Locate the cell with the specified text and output its [X, Y] center coordinate. 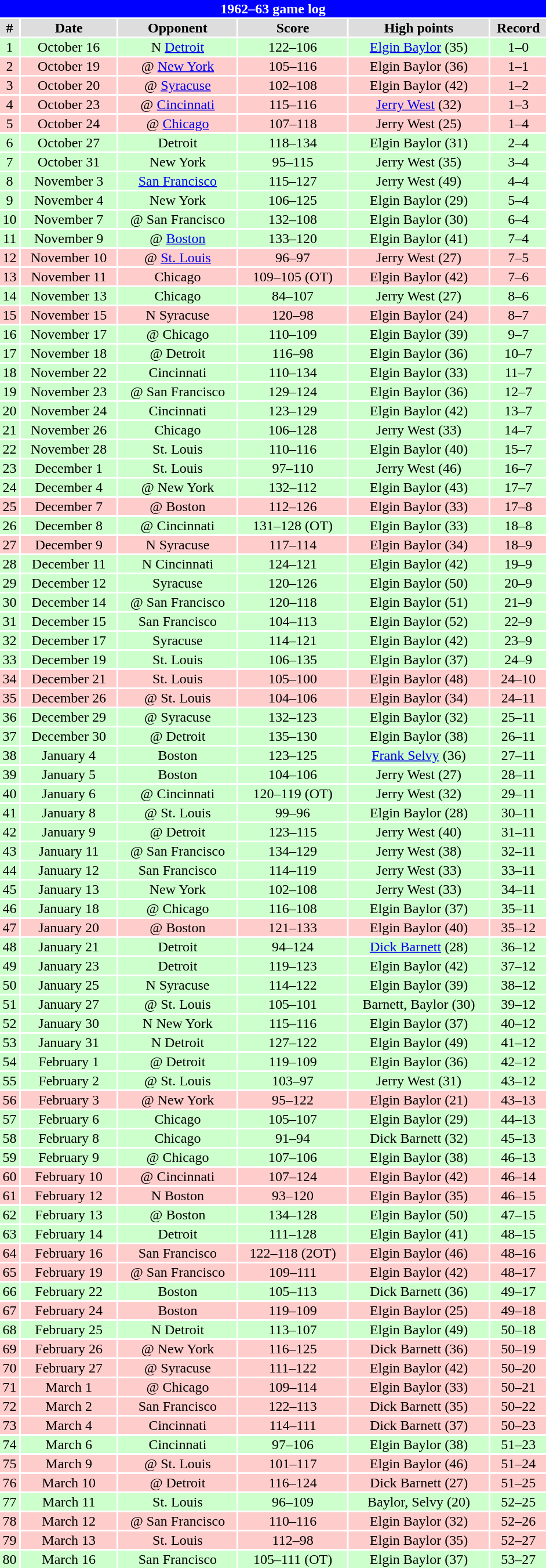
October 27 [68, 143]
15 [9, 315]
20 [9, 411]
November 11 [68, 277]
18–8 [518, 526]
132–108 [293, 219]
24 [9, 487]
28 [9, 564]
February 24 [68, 1310]
55 [9, 1081]
53 [9, 1042]
49 [9, 966]
January 11 [68, 851]
February 10 [68, 1176]
114–111 [293, 1425]
94–124 [293, 947]
58 [9, 1138]
44 [9, 870]
Date [68, 28]
December 4 [68, 487]
20–9 [518, 583]
75 [9, 1464]
December 29 [68, 717]
March 1 [68, 1387]
18 [9, 372]
114–122 [293, 985]
36 [9, 717]
110–134 [293, 372]
November 10 [68, 258]
11 [9, 238]
95–122 [293, 1100]
October 20 [68, 85]
35 [9, 698]
December 26 [68, 698]
45–13 [518, 1138]
26 [9, 526]
13 [9, 277]
79 [9, 1540]
97–106 [293, 1444]
116–98 [293, 353]
23 [9, 468]
3–4 [518, 162]
December 14 [68, 602]
105–107 [293, 1119]
Dick Barnett (28) [419, 947]
1–2 [518, 85]
February 22 [68, 1291]
48–16 [518, 1253]
46 [9, 908]
January 20 [68, 928]
February 27 [68, 1368]
8 [9, 181]
6–4 [518, 219]
Elgin Baylor (51) [419, 602]
105–113 [293, 1291]
January 21 [68, 947]
40–12 [518, 1023]
131–128 (OT) [293, 526]
21 [9, 430]
February 25 [68, 1330]
High points [419, 28]
Dick Barnett (37) [419, 1425]
November 26 [68, 430]
93–120 [293, 1196]
9–7 [518, 334]
73 [9, 1425]
109–105 (OT) [293, 277]
25 [9, 506]
66 [9, 1291]
Jerry West (40) [419, 832]
Elgin Baylor (25) [419, 1310]
39 [9, 774]
9 [9, 200]
123–125 [293, 755]
Barnett, Baylor (30) [419, 1004]
March 16 [68, 1559]
70 [9, 1368]
78 [9, 1521]
72 [9, 1406]
March 10 [68, 1483]
52 [9, 1023]
121–133 [293, 928]
1–0 [518, 47]
74 [9, 1444]
24–10 [518, 679]
February 13 [68, 1215]
26–11 [518, 736]
42 [9, 832]
March 4 [68, 1425]
October 31 [68, 162]
105–100 [293, 679]
March 13 [68, 1540]
37 [9, 736]
14–7 [518, 430]
52–27 [518, 1540]
120–118 [293, 602]
32–11 [518, 851]
March 6 [68, 1444]
59 [9, 1157]
February 26 [68, 1349]
17–7 [518, 487]
10–7 [518, 353]
124–121 [293, 564]
84–107 [293, 296]
16 [9, 334]
38 [9, 755]
113–107 [293, 1330]
109–114 [293, 1387]
91–94 [293, 1138]
February 1 [68, 1062]
N Cincinnati [177, 564]
11–7 [518, 372]
68 [9, 1330]
32 [9, 640]
51–25 [518, 1483]
January 25 [68, 985]
November 9 [68, 238]
107–118 [293, 124]
63 [9, 1234]
January 12 [68, 870]
80 [9, 1559]
123–115 [293, 832]
50–21 [518, 1387]
2–4 [518, 143]
44–13 [518, 1119]
Elgin Baylor (31) [419, 143]
December 1 [68, 468]
123–129 [293, 411]
52–25 [518, 1502]
33 [9, 660]
105–101 [293, 1004]
Elgin Baylor (28) [419, 813]
Jerry West (25) [419, 124]
19–9 [518, 564]
46–13 [518, 1157]
52–26 [518, 1521]
41 [9, 813]
29 [9, 583]
135–130 [293, 736]
6 [9, 143]
53–27 [518, 1559]
120–126 [293, 583]
96–109 [293, 1502]
50–23 [518, 1425]
122–106 [293, 47]
November 17 [68, 334]
120–119 (OT) [293, 794]
January 5 [68, 774]
# [9, 28]
111–128 [293, 1234]
4 [9, 104]
134–129 [293, 851]
November 28 [68, 449]
48 [9, 947]
25–11 [518, 717]
69 [9, 1349]
17 [9, 353]
46–15 [518, 1196]
Jerry West (49) [419, 181]
48–15 [518, 1234]
February 8 [68, 1138]
December 15 [68, 621]
42–12 [518, 1062]
November 13 [68, 296]
1–3 [518, 104]
28–11 [518, 774]
64 [9, 1253]
7–5 [518, 258]
67 [9, 1310]
35–11 [518, 908]
8–6 [518, 296]
43 [9, 851]
17–8 [518, 506]
Elgin Baylor (43) [419, 487]
39–12 [518, 1004]
132–112 [293, 487]
30–11 [518, 813]
February 12 [68, 1196]
Jerry West (35) [419, 162]
106–128 [293, 430]
January 27 [68, 1004]
31 [9, 621]
114–119 [293, 870]
January 8 [68, 813]
76 [9, 1483]
December 30 [68, 736]
December 7 [68, 506]
19 [9, 392]
Baylor, Selvy (20) [419, 1502]
12–7 [518, 392]
50–20 [518, 1368]
49–17 [518, 1291]
14 [9, 296]
107–106 [293, 1157]
March 12 [68, 1521]
January 30 [68, 1023]
29–11 [518, 794]
2 [9, 66]
8–7 [518, 315]
Opponent [177, 28]
5 [9, 124]
February 6 [68, 1119]
November 15 [68, 315]
Jerry West (46) [419, 468]
Elgin Baylor (48) [419, 679]
7 [9, 162]
November 18 [68, 353]
109–111 [293, 1272]
March 11 [68, 1502]
March 2 [68, 1406]
97–110 [293, 468]
1–4 [518, 124]
January 31 [68, 1042]
31–11 [518, 832]
December 8 [68, 526]
7–4 [518, 238]
103–97 [293, 1081]
22 [9, 449]
1–1 [518, 66]
N Boston [177, 1196]
35–12 [518, 928]
48–17 [518, 1272]
October 23 [68, 104]
10 [9, 219]
51 [9, 1004]
50–19 [518, 1349]
November 24 [68, 411]
106–125 [293, 200]
November 23 [68, 392]
March 9 [68, 1464]
16–7 [518, 468]
4–4 [518, 181]
22–9 [518, 621]
Jerry West (31) [419, 1081]
118–134 [293, 143]
21–9 [518, 602]
50–18 [518, 1330]
November 3 [68, 181]
104–113 [293, 621]
116–124 [293, 1483]
27–11 [518, 755]
36–12 [518, 947]
November 4 [68, 200]
5–4 [518, 200]
1962–63 game log [273, 9]
December 12 [68, 583]
60 [9, 1176]
January 6 [68, 794]
November 22 [68, 372]
October 16 [68, 47]
62 [9, 1215]
18–9 [518, 545]
February 9 [68, 1157]
57 [9, 1119]
56 [9, 1100]
119–123 [293, 966]
February 16 [68, 1253]
Elgin Baylor (30) [419, 219]
120–98 [293, 315]
37–12 [518, 966]
December 11 [68, 564]
January 13 [68, 889]
February 2 [68, 1081]
15–7 [518, 449]
October 19 [68, 66]
50 [9, 985]
30 [9, 602]
November 7 [68, 219]
13–7 [518, 411]
77 [9, 1502]
105–111 (OT) [293, 1559]
January 9 [68, 832]
38–12 [518, 985]
Elgin Baylor (21) [419, 1100]
117–114 [293, 545]
96–97 [293, 258]
112–126 [293, 506]
51–24 [518, 1464]
40 [9, 794]
December 21 [68, 679]
January 18 [68, 908]
12 [9, 258]
24–9 [518, 660]
54 [9, 1062]
December 19 [68, 660]
Frank Selvy (36) [419, 755]
October 24 [68, 124]
122–113 [293, 1406]
111–122 [293, 1368]
46–14 [518, 1176]
114–121 [293, 640]
Dick Barnett (32) [419, 1138]
1 [9, 47]
January 4 [68, 755]
January 23 [68, 966]
71 [9, 1387]
110–109 [293, 334]
47 [9, 928]
27 [9, 545]
41–12 [518, 1042]
51–23 [518, 1444]
43–13 [518, 1100]
February 19 [68, 1272]
Score [293, 28]
116–108 [293, 908]
Dick Barnett (35) [419, 1406]
112–98 [293, 1540]
December 9 [68, 545]
34 [9, 679]
106–135 [293, 660]
65 [9, 1272]
33–11 [518, 870]
December 17 [68, 640]
122–118 (2OT) [293, 1253]
105–116 [293, 66]
Dick Barnett (27) [419, 1483]
134–128 [293, 1215]
Jerry West (38) [419, 851]
7–6 [518, 277]
45 [9, 889]
N New York [177, 1023]
23–9 [518, 640]
February 3 [68, 1100]
47–15 [518, 1215]
43–12 [518, 1081]
116–125 [293, 1349]
127–122 [293, 1042]
95–115 [293, 162]
Elgin Baylor (52) [419, 621]
Elgin Baylor (24) [419, 315]
99–96 [293, 813]
101–117 [293, 1464]
50–22 [518, 1406]
24–11 [518, 698]
129–124 [293, 392]
107–124 [293, 1176]
3 [9, 85]
133–120 [293, 238]
34–11 [518, 889]
February 14 [68, 1234]
Record [518, 28]
61 [9, 1196]
132–123 [293, 717]
49–18 [518, 1310]
115–127 [293, 181]
